Extract the (x, y) coordinate from the center of the cell holding the provided text.  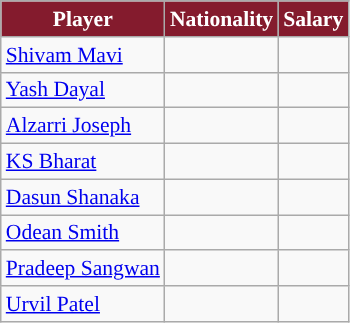
Dasun Shanaka (83, 197)
Urvil Patel (83, 304)
KS Bharat (83, 162)
Pradeep Sangwan (83, 269)
Odean Smith (83, 233)
Nationality (222, 19)
Salary (313, 19)
Shivam Mavi (83, 55)
Yash Dayal (83, 90)
Alzarri Joseph (83, 126)
Player (83, 19)
